Find where the given text appears and provide that cell's center as [X, Y] coordinate. 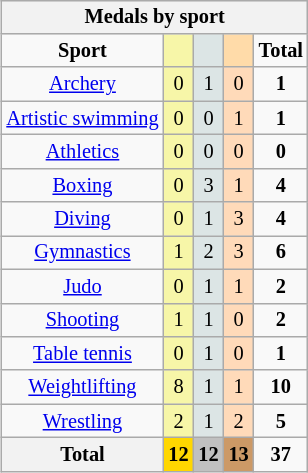
37 [281, 455]
Archery [82, 84]
Shooting [82, 320]
Medals by sport [154, 17]
Athletics [82, 152]
Wrestling [82, 421]
Artistic swimming [82, 118]
6 [281, 253]
8 [178, 387]
Table tennis [82, 354]
Judo [82, 286]
13 [239, 455]
Sport [82, 51]
10 [281, 387]
Boxing [82, 185]
Diving [82, 219]
5 [281, 421]
Weightlifting [82, 387]
Gymnastics [82, 253]
